Capture the cell that displays the provided text and extract its [X, Y] central coordinate. 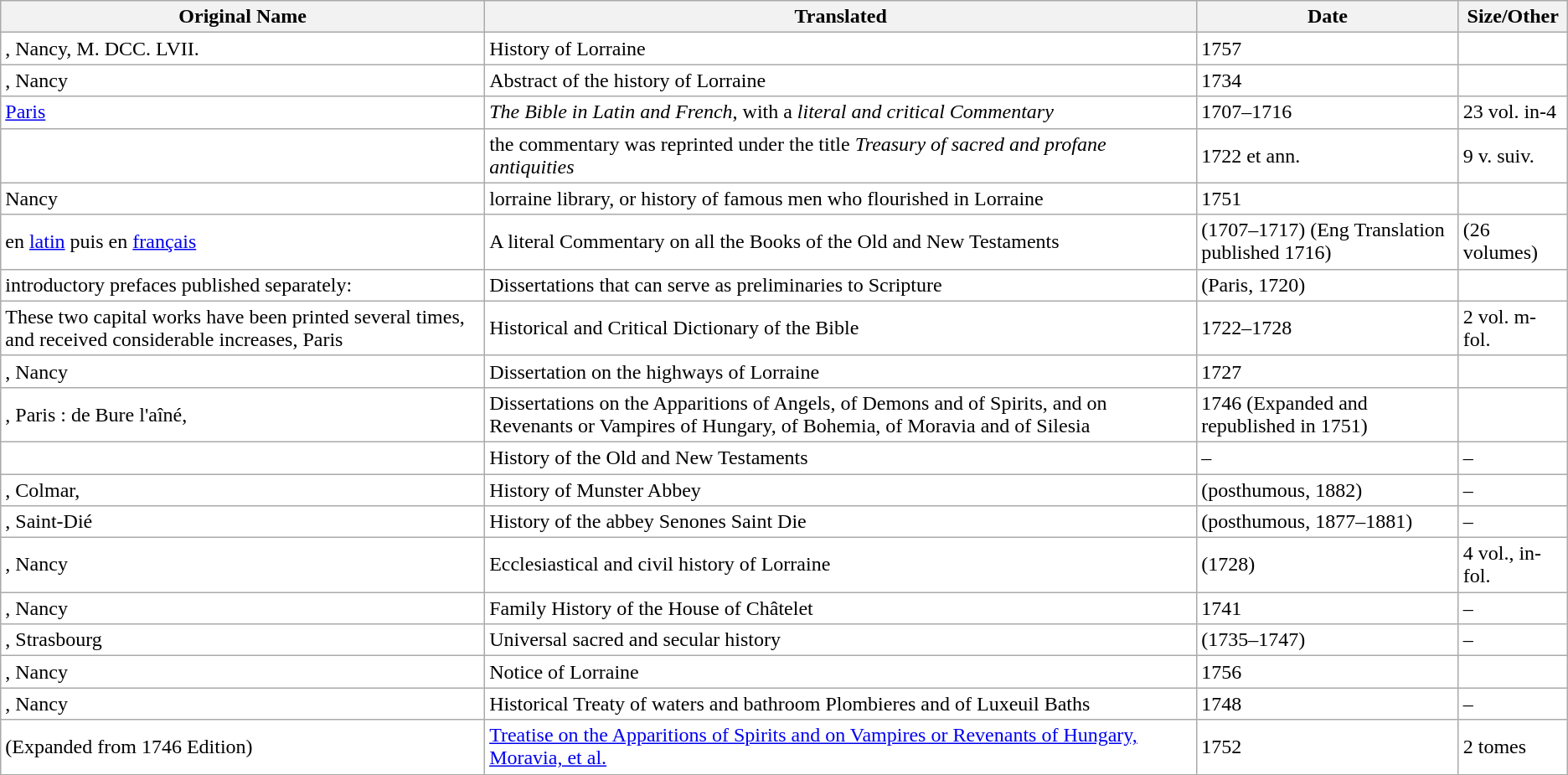
, Paris : de Bure l'aîné, [243, 414]
, Colmar, [243, 490]
Dissertation on the highways of Lorraine [841, 371]
lorraine library, or history of famous men who flourished in Lorraine [841, 199]
(posthumous, 1877–1881) [1328, 522]
Nancy [243, 199]
Paris [243, 112]
(Paris, 1720) [1328, 285]
Historical Treaty of waters and bathroom Plombieres and of Luxeuil Baths [841, 704]
Ecclesiastical and civil history of Lorraine [841, 565]
History of the Old and New Testaments [841, 457]
1741 [1328, 608]
These two capital works have been printed several times, and received considerable increases, Paris [243, 328]
1707–1716 [1328, 112]
1752 [1328, 747]
, Strasbourg [243, 640]
, Nancy, M. DCC. LVII. [243, 49]
23 vol. in-4 [1513, 112]
the commentary was reprinted under the title Treasury of sacred and profane antiquities [841, 156]
2 vol. m-fol. [1513, 328]
Size/Other [1513, 17]
A literal Commentary on all the Books of the Old and New Testaments [841, 241]
(1707–1717) (Eng Translation published 1716) [1328, 241]
en latin puis en français [243, 241]
(Expanded from 1746 Edition) [243, 747]
Universal sacred and secular history [841, 640]
History of the abbey Senones Saint Die [841, 522]
Original Name [243, 17]
1722–1728 [1328, 328]
1751 [1328, 199]
1734 [1328, 80]
1746 (Expanded and republished in 1751) [1328, 414]
Dissertations on the Apparitions of Angels, of Demons and of Spirits, and on Revenants or Vampires of Hungary, of Bohemia, of Moravia and of Silesia [841, 414]
Date [1328, 17]
1727 [1328, 371]
Abstract of the history of Lorraine [841, 80]
2 tomes [1513, 747]
Historical and Critical Dictionary of the Bible [841, 328]
(posthumous, 1882) [1328, 490]
History of Lorraine [841, 49]
Dissertations that can serve as preliminaries to Scripture [841, 285]
, Saint-Dié [243, 522]
9 v. suiv. [1513, 156]
1722 et ann. [1328, 156]
(1735–1747) [1328, 640]
The Bible in Latin and French, with a literal and critical Commentary [841, 112]
Family History of the House of Châtelet [841, 608]
(1728) [1328, 565]
Notice of Lorraine [841, 672]
(26 volumes) [1513, 241]
introductory prefaces published separately: [243, 285]
Treatise on the Apparitions of Spirits and on Vampires or Revenants of Hungary, Moravia, et al. [841, 747]
History of Munster Abbey [841, 490]
1756 [1328, 672]
1748 [1328, 704]
4 vol., in-fol. [1513, 565]
1757 [1328, 49]
Translated [841, 17]
